Scan for the cell matching the given text and deliver its [x, y] coordinate at center. 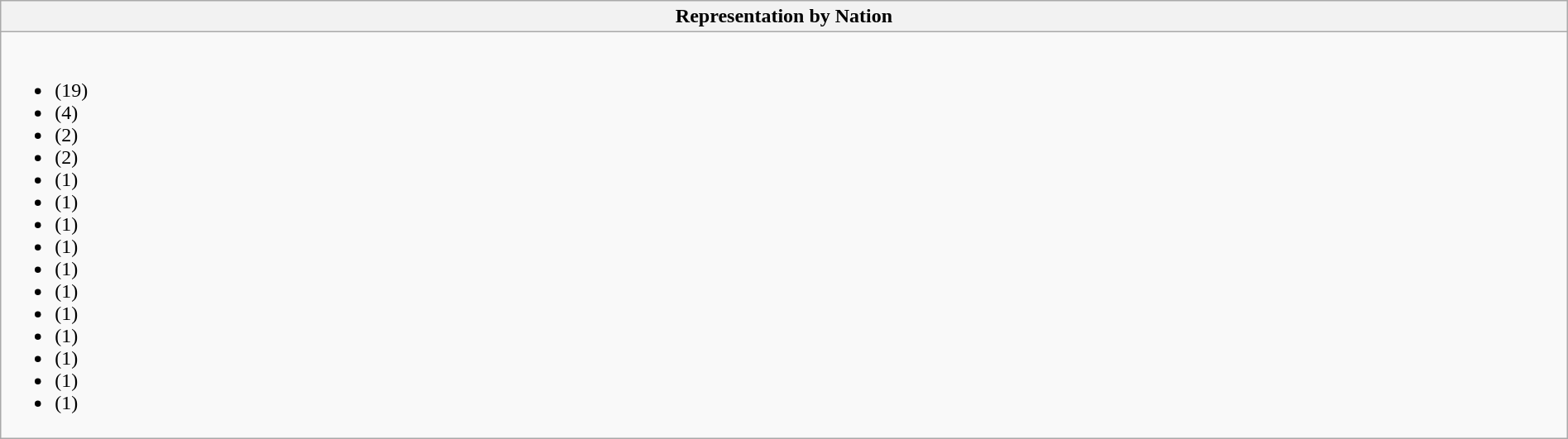
(19) (4) (2) (2) (1) (1) (1) (1) (1) (1) (1) (1) (1) (1) (1) [784, 235]
Representation by Nation [784, 17]
